Capture the cell that displays the provided text and extract its (x, y) central coordinate. 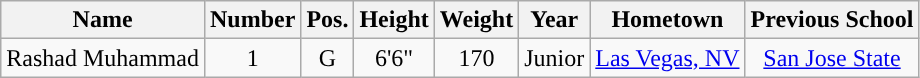
Year (554, 20)
Previous School (832, 20)
Height (394, 20)
Hometown (668, 20)
Number (252, 20)
Las Vegas, NV (668, 58)
1 (252, 58)
San Jose State (832, 58)
Weight (476, 20)
Pos. (328, 20)
Name (103, 20)
G (328, 58)
170 (476, 58)
Junior (554, 58)
Rashad Muhammad (103, 58)
6'6" (394, 58)
